Output the (x, y) coordinate of the center of the cell containing the given text.  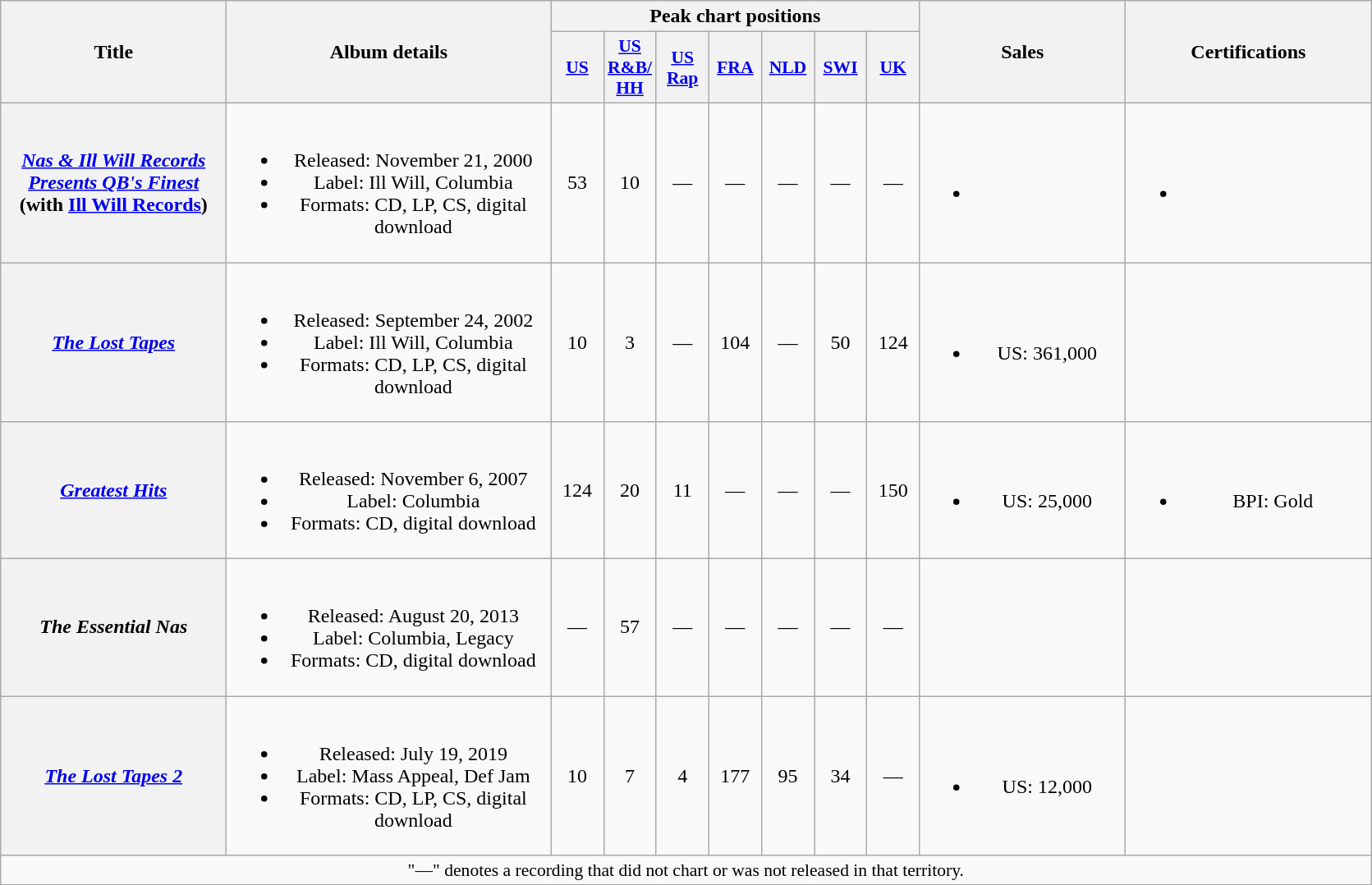
Peak chart positions (736, 16)
US: 12,000 (1023, 776)
UK (893, 67)
US (577, 67)
11 (682, 491)
20 (630, 491)
Nas & Ill Will Records Presents QB's Finest(with Ill Will Records) (113, 182)
57 (630, 627)
USRap (682, 67)
US: 361,000 (1023, 342)
104 (735, 342)
US: 25,000 (1023, 491)
FRA (735, 67)
Greatest Hits (113, 491)
53 (577, 182)
Released: September 24, 2002Label: Ill Will, ColumbiaFormats: CD, LP, CS, digital download (389, 342)
Released: July 19, 2019Label: Mass Appeal, Def JamFormats: CD, LP, CS, digital download (389, 776)
4 (682, 776)
BPI: Gold (1248, 491)
Released: November 21, 2000Label: Ill Will, ColumbiaFormats: CD, LP, CS, digital download (389, 182)
Album details (389, 53)
7 (630, 776)
Released: November 6, 2007Label: ColumbiaFormats: CD, digital download (389, 491)
Sales (1023, 53)
177 (735, 776)
NLD (787, 67)
Title (113, 53)
USR&B/HH (630, 67)
The Lost Tapes (113, 342)
Released: August 20, 2013Label: Columbia, LegacyFormats: CD, digital download (389, 627)
95 (787, 776)
150 (893, 491)
3 (630, 342)
SWI (841, 67)
"—" denotes a recording that did not chart or was not released in that territory. (686, 870)
34 (841, 776)
Certifications (1248, 53)
The Lost Tapes 2 (113, 776)
The Essential Nas (113, 627)
50 (841, 342)
